Extract the (X, Y) coordinate from the center of the cell holding the provided text.  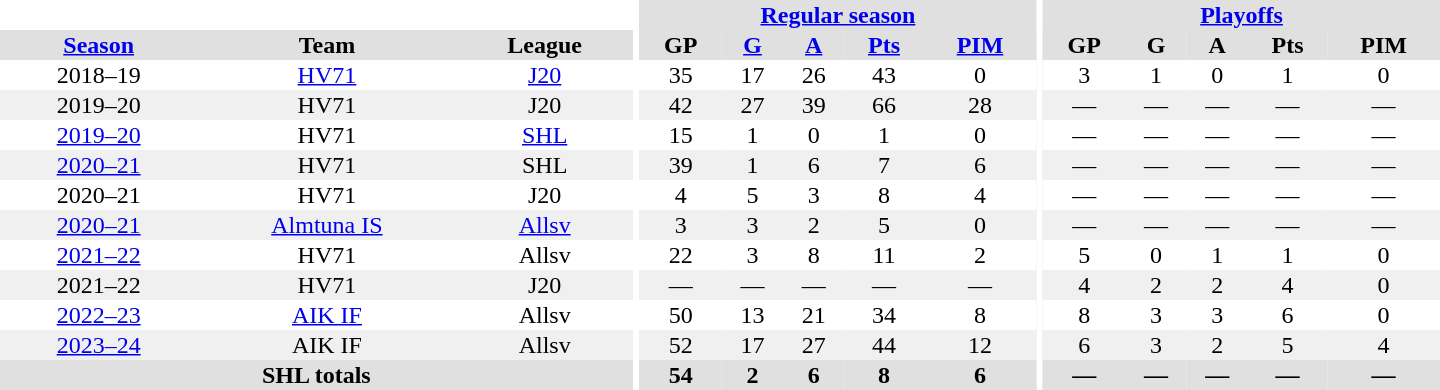
35 (680, 75)
42 (680, 105)
44 (884, 345)
13 (752, 315)
SHL totals (316, 375)
2018–19 (98, 75)
66 (884, 105)
15 (680, 135)
12 (980, 345)
Almtuna IS (326, 225)
50 (680, 315)
7 (884, 165)
2022–23 (98, 315)
Season (98, 45)
26 (814, 75)
Playoffs (1242, 15)
21 (814, 315)
2023–24 (98, 345)
11 (884, 255)
Regular season (838, 15)
43 (884, 75)
League (545, 45)
Team (326, 45)
52 (680, 345)
54 (680, 375)
22 (680, 255)
34 (884, 315)
28 (980, 105)
